Scan for the cell matching the given text and deliver its [X, Y] coordinate at center. 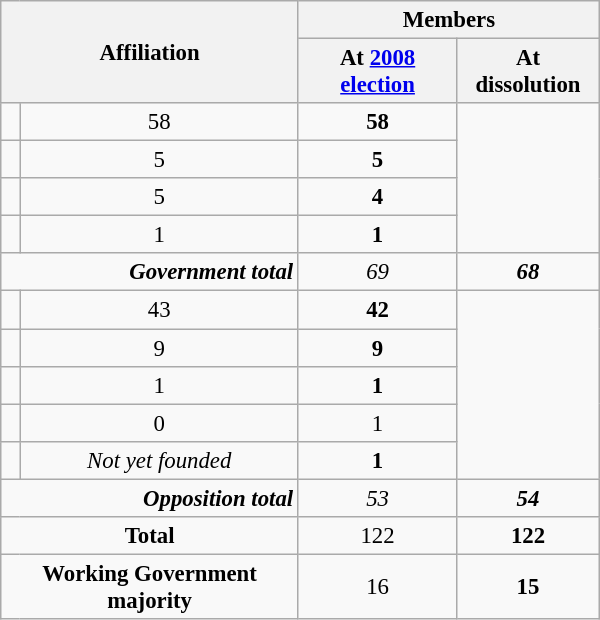
15 [528, 586]
42 [377, 310]
Total [150, 536]
Affiliation [150, 52]
Not yet founded [159, 460]
16 [377, 586]
Members [448, 20]
43 [159, 310]
Government total [150, 273]
53 [377, 498]
54 [528, 498]
68 [528, 273]
4 [377, 197]
Opposition total [150, 498]
69 [377, 273]
0 [159, 423]
At 2008 election [377, 72]
Working Government majority [150, 586]
At dissolution [528, 72]
